Return the (X, Y) coordinate for the center point of the cell that contains the specified text.  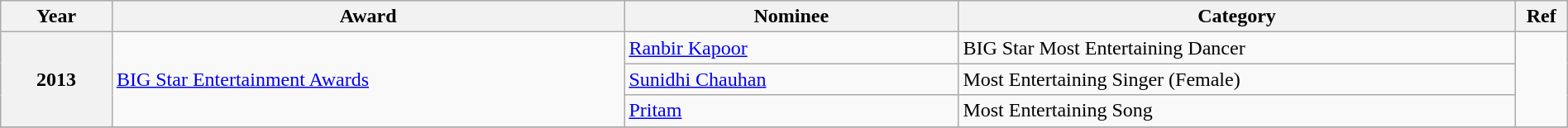
Ref (1542, 17)
Pritam (791, 111)
Sunidhi Chauhan (791, 79)
Most Entertaining Singer (Female) (1237, 79)
Ranbir Kapoor (791, 48)
Nominee (791, 17)
Year (56, 17)
Most Entertaining Song (1237, 111)
2013 (56, 79)
BIG Star Entertainment Awards (367, 79)
BIG Star Most Entertaining Dancer (1237, 48)
Award (367, 17)
Category (1237, 17)
